Return the [x, y] coordinate for the center point of the cell that contains the specified text.  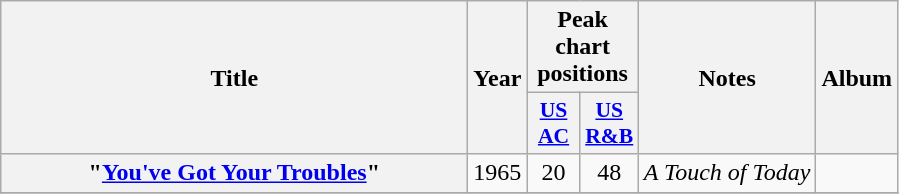
A Touch of Today [727, 173]
Peak chartpositions [582, 47]
Year [498, 78]
20 [554, 173]
"You've Got Your Troubles" [234, 173]
Notes [727, 78]
1965 [498, 173]
Title [234, 78]
USR&B [609, 124]
48 [609, 173]
Album [857, 78]
USAC [554, 124]
